Return the (X, Y) coordinate for the center point of the cell that contains the specified text.  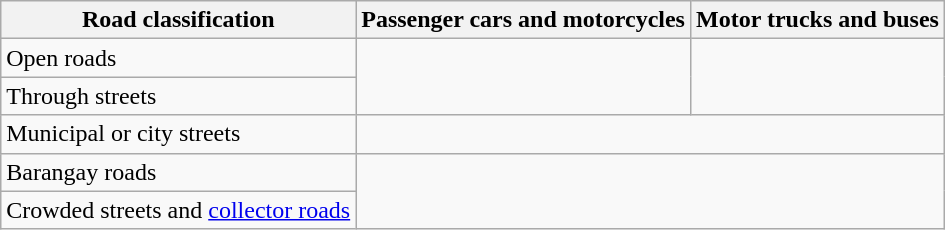
Open roads (178, 58)
Crowded streets and collector roads (178, 210)
Passenger cars and motorcycles (524, 20)
Through streets (178, 96)
Motor trucks and buses (817, 20)
Barangay roads (178, 172)
Road classification (178, 20)
Municipal or city streets (178, 134)
